For the text-containing cell, return its midpoint in (X, Y) coordinate format. 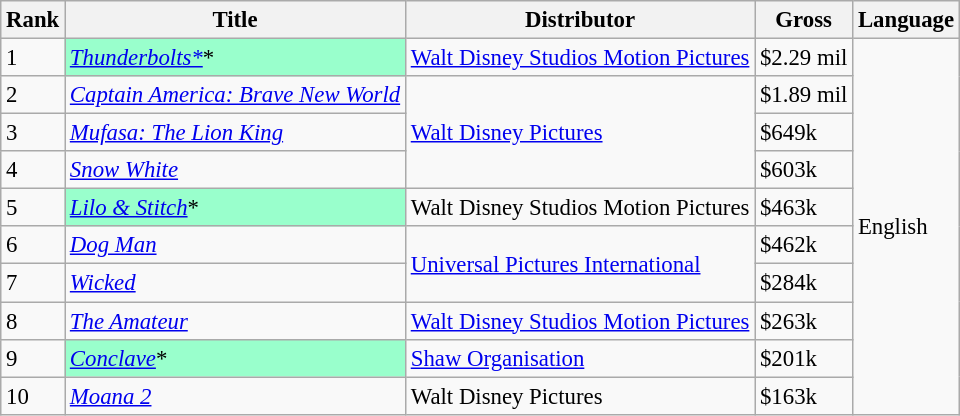
Thunderbolts** (236, 58)
$284k (804, 283)
Distributor (580, 20)
Mufasa: The Lion King (236, 133)
$263k (804, 321)
Rank (33, 20)
$163k (804, 396)
2 (33, 95)
$603k (804, 170)
10 (33, 396)
$2.29 mil (804, 58)
$463k (804, 208)
Snow White (236, 170)
Title (236, 20)
Wicked (236, 283)
Shaw Organisation (580, 358)
$1.89 mil (804, 95)
Lilo & Stitch* (236, 208)
Conclave* (236, 358)
Captain America: Brave New World (236, 95)
Dog Man (236, 245)
Language (906, 20)
Moana 2 (236, 396)
7 (33, 283)
1 (33, 58)
Gross (804, 20)
3 (33, 133)
4 (33, 170)
English (906, 227)
$649k (804, 133)
6 (33, 245)
The Amateur (236, 321)
9 (33, 358)
Universal Pictures International (580, 264)
5 (33, 208)
$462k (804, 245)
8 (33, 321)
$201k (804, 358)
